Search for the cell housing the specified text and yield its (X, Y) center coordinate. 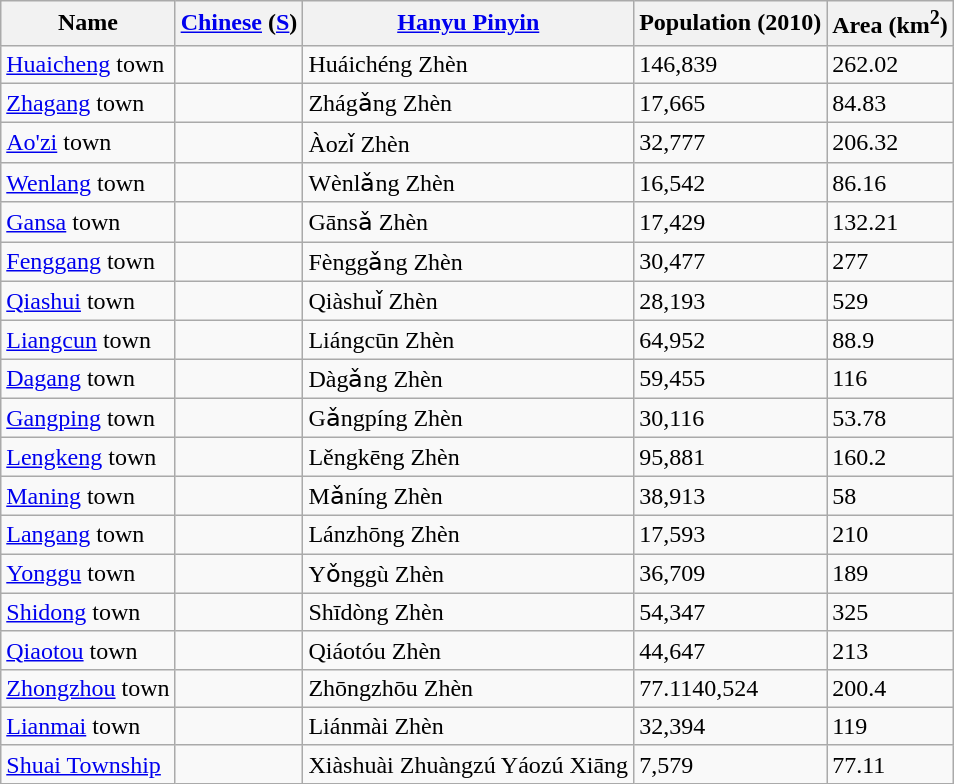
Lianmai town (88, 726)
Shidong town (88, 612)
30,116 (730, 418)
Gansa town (88, 222)
Lěngkēng Zhèn (468, 457)
32,394 (730, 726)
Zhōngzhōu Zhèn (468, 688)
95,881 (730, 457)
28,193 (730, 301)
Zhágǎng Zhèn (468, 103)
206.32 (890, 143)
17,665 (730, 103)
Qiaotou town (88, 650)
Wènlǎng Zhèn (468, 182)
Qiàshuǐ Zhèn (468, 301)
Huáichéng Zhèn (468, 64)
Àozǐ Zhèn (468, 143)
Huaicheng town (88, 64)
Gānsǎ Zhèn (468, 222)
Gǎngpíng Zhèn (468, 418)
Hanyu Pinyin (468, 24)
84.83 (890, 103)
277 (890, 262)
Lengkeng town (88, 457)
64,952 (730, 340)
Xiàshuài Zhuàngzú Yáozú Xiāng (468, 764)
Gangping town (88, 418)
Qiashui town (88, 301)
Population (2010) (730, 24)
Liangcun town (88, 340)
Dàgǎng Zhèn (468, 379)
132.21 (890, 222)
30,477 (730, 262)
146,839 (730, 64)
59,455 (730, 379)
Shīdòng Zhèn (468, 612)
88.9 (890, 340)
116 (890, 379)
Liánmài Zhèn (468, 726)
529 (890, 301)
325 (890, 612)
Shuai Township (88, 764)
86.16 (890, 182)
Mǎníng Zhèn (468, 496)
119 (890, 726)
17,429 (730, 222)
53.78 (890, 418)
Dagang town (88, 379)
Zhongzhou town (88, 688)
Qiáotóu Zhèn (468, 650)
16,542 (730, 182)
17,593 (730, 535)
Chinese (S) (239, 24)
Fenggang town (88, 262)
213 (890, 650)
36,709 (730, 574)
32,777 (730, 143)
54,347 (730, 612)
44,647 (730, 650)
Yǒnggù Zhèn (468, 574)
Ao'zi town (88, 143)
189 (890, 574)
Maning town (88, 496)
Yonggu town (88, 574)
Langang town (88, 535)
Liángcūn Zhèn (468, 340)
Lánzhōng Zhèn (468, 535)
160.2 (890, 457)
Name (88, 24)
Area (km2) (890, 24)
210 (890, 535)
Fènggǎng Zhèn (468, 262)
200.4 (890, 688)
58 (890, 496)
7,579 (730, 764)
77.11 (890, 764)
38,913 (730, 496)
262.02 (890, 64)
77.1140,524 (730, 688)
Zhagang town (88, 103)
Wenlang town (88, 182)
